Pinpoint the cell where the given text exists, returning its [X, Y] midpoint coordinate. 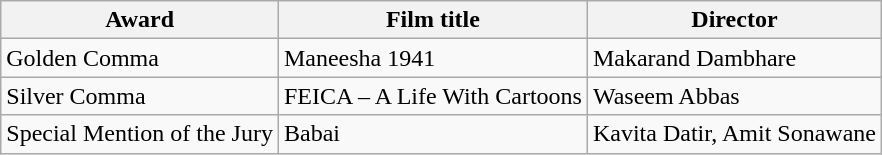
Award [140, 20]
Film title [432, 20]
Waseem Abbas [734, 96]
Director [734, 20]
Special Mention of the Jury [140, 134]
Maneesha 1941 [432, 58]
Golden Comma [140, 58]
Kavita Datir, Amit Sonawane [734, 134]
Makarand Dambhare [734, 58]
Babai [432, 134]
Silver Comma [140, 96]
FEICA – A Life With Cartoons [432, 96]
